Search for the cell housing the specified text and yield its (X, Y) center coordinate. 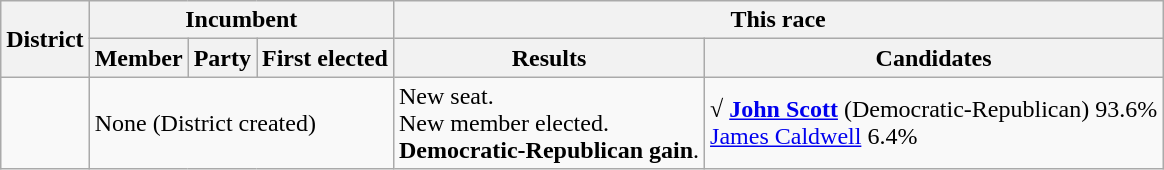
New seat.New member elected.Democratic-Republican gain. (548, 123)
None (District created) (241, 123)
Candidates (934, 58)
This race (778, 20)
√ John Scott (Democratic-Republican) 93.6%James Caldwell 6.4% (934, 123)
Party (222, 58)
Member (138, 58)
District (45, 39)
Incumbent (241, 20)
First elected (324, 58)
Results (548, 58)
